Pinpoint the cell where the given text exists, returning its (x, y) midpoint coordinate. 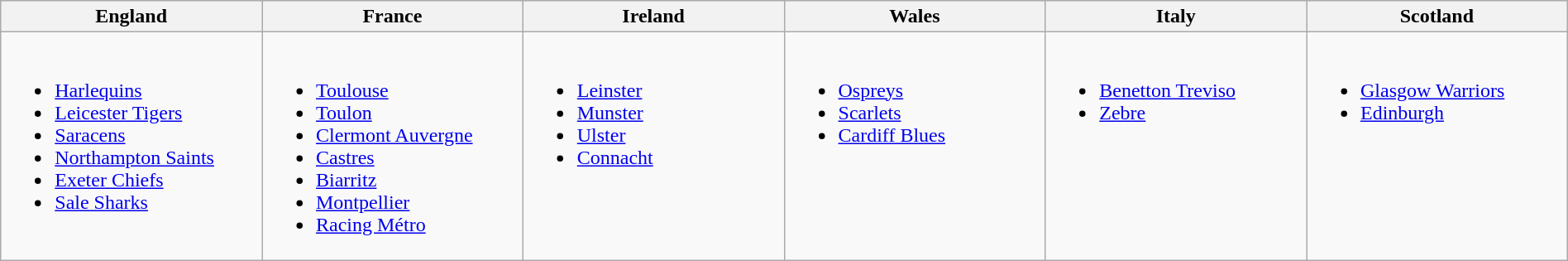
HarlequinsLeicester TigersSaracensNorthampton SaintsExeter ChiefsSale Sharks (131, 146)
LeinsterMunsterUlsterConnacht (653, 146)
Wales (915, 17)
ToulouseToulonClermont AuvergneCastresBiarritzMontpellierRacing Métro (392, 146)
Ireland (653, 17)
OspreysScarletsCardiff Blues (915, 146)
Glasgow WarriorsEdinburgh (1437, 146)
Scotland (1437, 17)
England (131, 17)
France (392, 17)
Benetton TrevisoZebre (1176, 146)
Italy (1176, 17)
